For the text-containing cell, return its midpoint in (x, y) coordinate format. 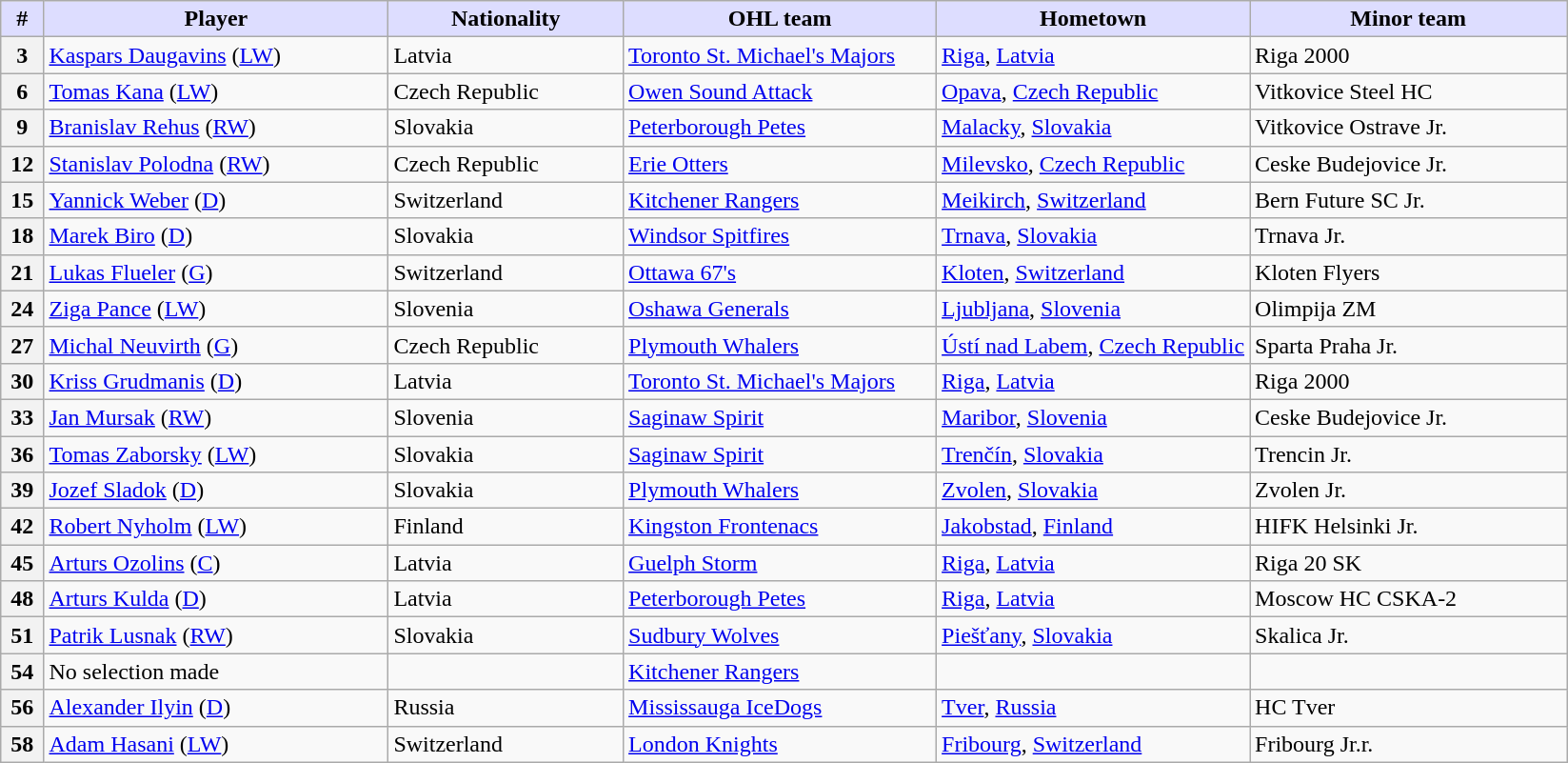
Maribor, Slovenia (1093, 417)
Kloten Flyers (1409, 272)
21 (23, 272)
London Knights (781, 744)
Meikirch, Switzerland (1093, 200)
Riga 20 SK (1409, 563)
Sparta Praha Jr. (1409, 345)
56 (23, 708)
Ústí nad Labem, Czech Republic (1093, 345)
Arturs Ozolins (C) (216, 563)
Branislav Rehus (RW) (216, 128)
Olimpija ZM (1409, 309)
Marek Biro (D) (216, 236)
Windsor Spitfires (781, 236)
45 (23, 563)
Owen Sound Attack (781, 91)
Arturs Kulda (D) (216, 599)
Trenčín, Slovakia (1093, 454)
Oshawa Generals (781, 309)
39 (23, 491)
9 (23, 128)
Sudbury Wolves (781, 635)
No selection made (216, 672)
Adam Hasani (LW) (216, 744)
Patrik Lusnak (RW) (216, 635)
Hometown (1093, 19)
48 (23, 599)
Minor team (1409, 19)
Finland (506, 527)
Milevsko, Czech Republic (1093, 164)
54 (23, 672)
Tomas Zaborsky (LW) (216, 454)
Ziga Pance (LW) (216, 309)
Trencin Jr. (1409, 454)
15 (23, 200)
Kriss Grudmanis (D) (216, 381)
Ottawa 67's (781, 272)
Kingston Frontenacs (781, 527)
Skalica Jr. (1409, 635)
24 (23, 309)
Erie Otters (781, 164)
Piešťany, Slovakia (1093, 635)
Vitkovice Ostrave Jr. (1409, 128)
58 (23, 744)
27 (23, 345)
30 (23, 381)
Ljubljana, Slovenia (1093, 309)
Michal Neuvirth (G) (216, 345)
# (23, 19)
HC Tver (1409, 708)
51 (23, 635)
HIFK Helsinki Jr. (1409, 527)
Tver, Russia (1093, 708)
Mississauga IceDogs (781, 708)
Jozef Sladok (D) (216, 491)
Alexander Ilyin (D) (216, 708)
Kloten, Switzerland (1093, 272)
Russia (506, 708)
Stanislav Polodna (RW) (216, 164)
Robert Nyholm (LW) (216, 527)
Lukas Flueler (G) (216, 272)
Moscow HC CSKA-2 (1409, 599)
Bern Future SC Jr. (1409, 200)
3 (23, 55)
Nationality (506, 19)
42 (23, 527)
Malacky, Slovakia (1093, 128)
Jan Mursak (RW) (216, 417)
18 (23, 236)
Opava, Czech Republic (1093, 91)
Trnava, Slovakia (1093, 236)
OHL team (781, 19)
6 (23, 91)
Fribourg, Switzerland (1093, 744)
Player (216, 19)
Jakobstad, Finland (1093, 527)
Fribourg Jr.r. (1409, 744)
Zvolen, Slovakia (1093, 491)
12 (23, 164)
Guelph Storm (781, 563)
Trnava Jr. (1409, 236)
33 (23, 417)
Tomas Kana (LW) (216, 91)
36 (23, 454)
Zvolen Jr. (1409, 491)
Vitkovice Steel HC (1409, 91)
Yannick Weber (D) (216, 200)
Kaspars Daugavins (LW) (216, 55)
